Return (X, Y) of the center of cell containing provided text 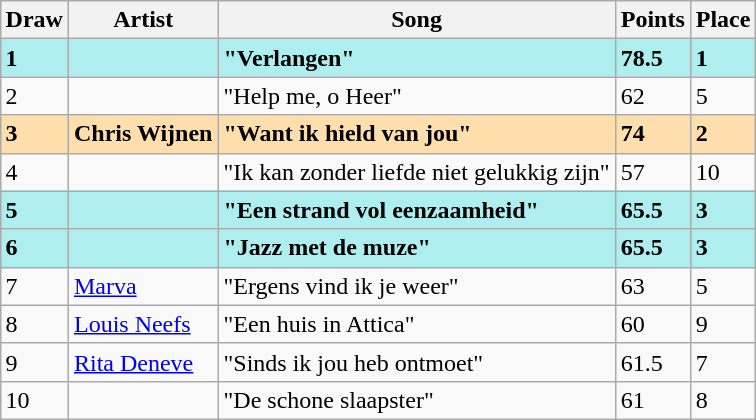
"Een huis in Attica" (416, 324)
Rita Deneve (143, 362)
63 (652, 286)
60 (652, 324)
"Verlangen" (416, 58)
6 (34, 248)
Place (723, 20)
74 (652, 134)
61.5 (652, 362)
"Jazz met de muze" (416, 248)
Chris Wijnen (143, 134)
62 (652, 96)
Marva (143, 286)
"Want ik hield van jou" (416, 134)
4 (34, 172)
61 (652, 400)
Artist (143, 20)
Song (416, 20)
"Ergens vind ik je weer" (416, 286)
Louis Neefs (143, 324)
Points (652, 20)
Draw (34, 20)
"Help me, o Heer" (416, 96)
"Een strand vol eenzaamheid" (416, 210)
"Sinds ik jou heb ontmoet" (416, 362)
78.5 (652, 58)
"De schone slaapster" (416, 400)
"Ik kan zonder liefde niet gelukkig zijn" (416, 172)
57 (652, 172)
